For the text-containing cell, return its midpoint in [X, Y] coordinate format. 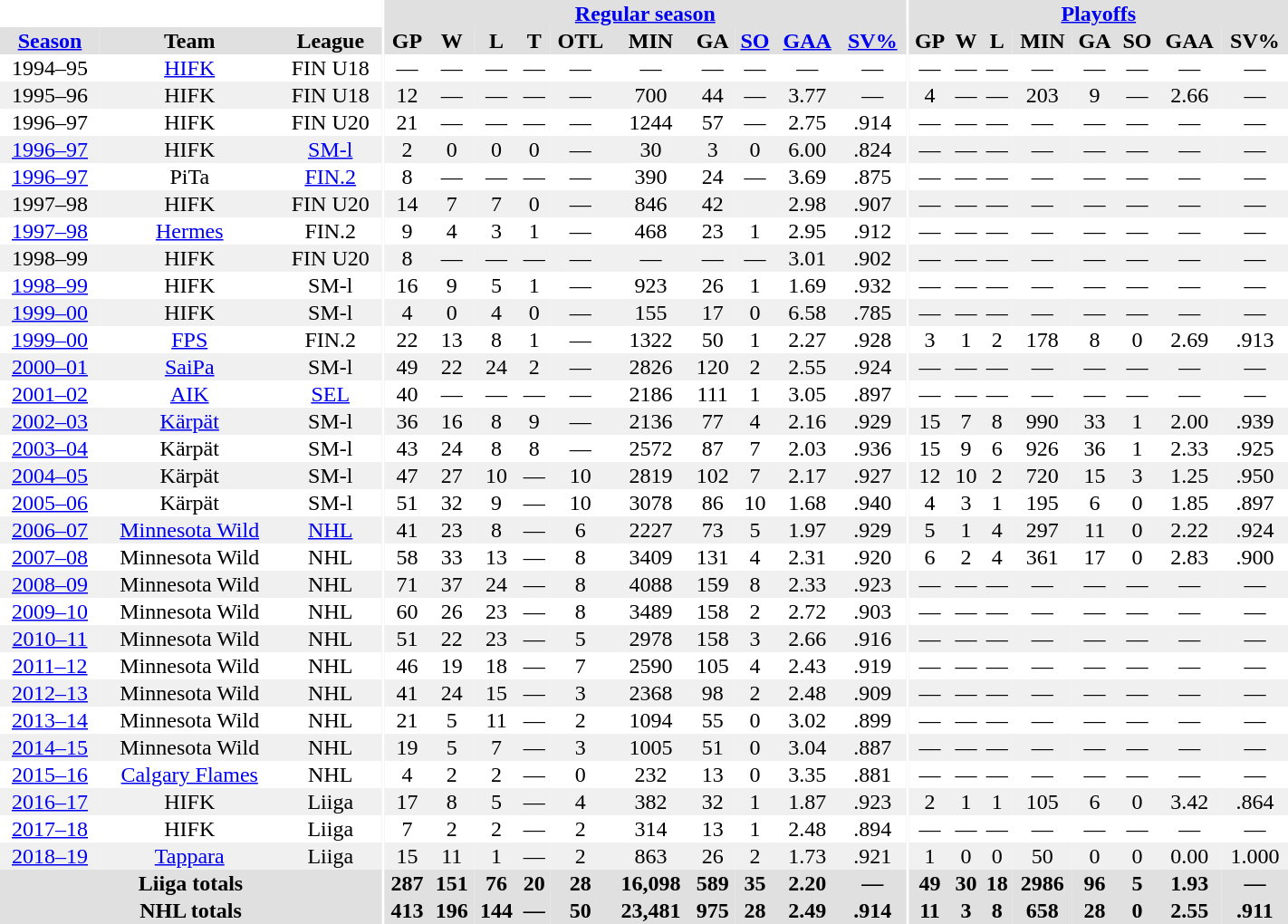
OTL [581, 41]
.900 [1255, 557]
232 [650, 775]
2012–13 [50, 693]
.824 [873, 149]
923 [650, 285]
151 [451, 883]
.921 [873, 856]
.936 [873, 448]
1995–96 [50, 95]
196 [451, 910]
1.000 [1255, 856]
86 [712, 503]
58 [408, 557]
1322 [650, 340]
96 [1094, 883]
.932 [873, 285]
1.97 [808, 530]
League [330, 41]
FPS [189, 340]
2368 [650, 693]
.902 [873, 258]
131 [712, 557]
2017–18 [50, 829]
.940 [873, 503]
.864 [1255, 802]
4088 [650, 584]
43 [408, 448]
2186 [650, 394]
2.31 [808, 557]
1994–95 [50, 68]
.928 [873, 340]
87 [712, 448]
44 [712, 95]
Team [189, 41]
Season [50, 41]
975 [712, 910]
T [534, 41]
35 [755, 883]
468 [650, 231]
2826 [650, 367]
2.69 [1190, 340]
.920 [873, 557]
846 [650, 204]
.903 [873, 611]
.875 [873, 177]
SEL [330, 394]
361 [1043, 557]
1.73 [808, 856]
2003–04 [50, 448]
.912 [873, 231]
658 [1043, 910]
3078 [650, 503]
2002–03 [50, 421]
1.25 [1190, 476]
195 [1043, 503]
46 [408, 666]
2.20 [808, 883]
Tappara [189, 856]
77 [712, 421]
0.00 [1190, 856]
.919 [873, 666]
Hermes [189, 231]
Playoffs [1099, 14]
2227 [650, 530]
159 [712, 584]
413 [408, 910]
926 [1043, 448]
990 [1043, 421]
2.00 [1190, 421]
1005 [650, 747]
2572 [650, 448]
120 [712, 367]
.916 [873, 639]
.925 [1255, 448]
2.95 [808, 231]
.785 [873, 313]
155 [650, 313]
2.03 [808, 448]
2009–10 [50, 611]
3.02 [808, 720]
589 [712, 883]
2018–19 [50, 856]
2.43 [808, 666]
27 [451, 476]
863 [650, 856]
60 [408, 611]
2819 [650, 476]
.907 [873, 204]
3.04 [808, 747]
.927 [873, 476]
2.22 [1190, 530]
3.77 [808, 95]
Regular season [645, 14]
720 [1043, 476]
1.85 [1190, 503]
.950 [1255, 476]
3409 [650, 557]
Liiga totals [190, 883]
2005–06 [50, 503]
2.75 [808, 122]
2006–07 [50, 530]
2590 [650, 666]
1244 [650, 122]
3.69 [808, 177]
2001–02 [50, 394]
NHL totals [190, 910]
3.35 [808, 775]
2004–05 [50, 476]
71 [408, 584]
3489 [650, 611]
1.69 [808, 285]
98 [712, 693]
42 [712, 204]
1.68 [808, 503]
102 [712, 476]
2.83 [1190, 557]
2007–08 [50, 557]
297 [1043, 530]
3.05 [808, 394]
2011–12 [50, 666]
2000–01 [50, 367]
20 [534, 883]
1.87 [808, 802]
40 [408, 394]
2.98 [808, 204]
AIK [189, 394]
2010–11 [50, 639]
287 [408, 883]
Calgary Flames [189, 775]
57 [712, 122]
2986 [1043, 883]
3.42 [1190, 802]
203 [1043, 95]
.894 [873, 829]
1094 [650, 720]
6.58 [808, 313]
314 [650, 829]
55 [712, 720]
2016–17 [50, 802]
178 [1043, 340]
390 [650, 177]
73 [712, 530]
2008–09 [50, 584]
23,481 [650, 910]
2.49 [808, 910]
3.01 [808, 258]
16,098 [650, 883]
2.72 [808, 611]
.939 [1255, 421]
.913 [1255, 340]
47 [408, 476]
2015–16 [50, 775]
.911 [1255, 910]
14 [408, 204]
.887 [873, 747]
PiTa [189, 177]
2.27 [808, 340]
111 [712, 394]
144 [496, 910]
2136 [650, 421]
2.16 [808, 421]
2014–15 [50, 747]
.909 [873, 693]
2013–14 [50, 720]
.881 [873, 775]
SaiPa [189, 367]
2978 [650, 639]
700 [650, 95]
6.00 [808, 149]
1.93 [1190, 883]
382 [650, 802]
37 [451, 584]
76 [496, 883]
.899 [873, 720]
2.17 [808, 476]
